Return [x, y] of the center of cell containing provided text 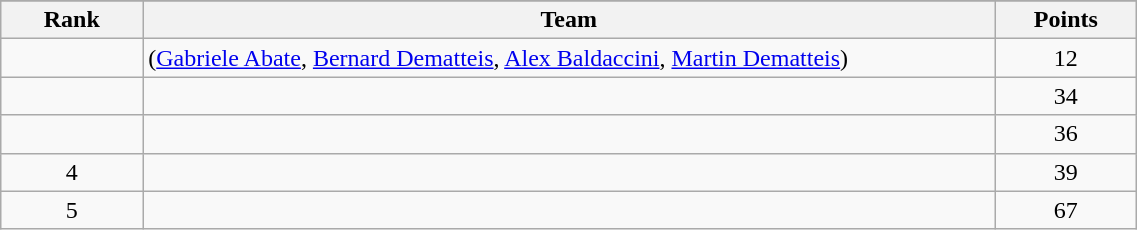
5 [72, 210]
4 [72, 172]
Rank [72, 20]
(Gabriele Abate, Bernard Dematteis, Alex Baldaccini, Martin Dematteis) [569, 58]
Team [569, 20]
36 [1066, 134]
Points [1066, 20]
34 [1066, 96]
39 [1066, 172]
67 [1066, 210]
12 [1066, 58]
